Pinpoint the cell where the given text exists, returning its (x, y) midpoint coordinate. 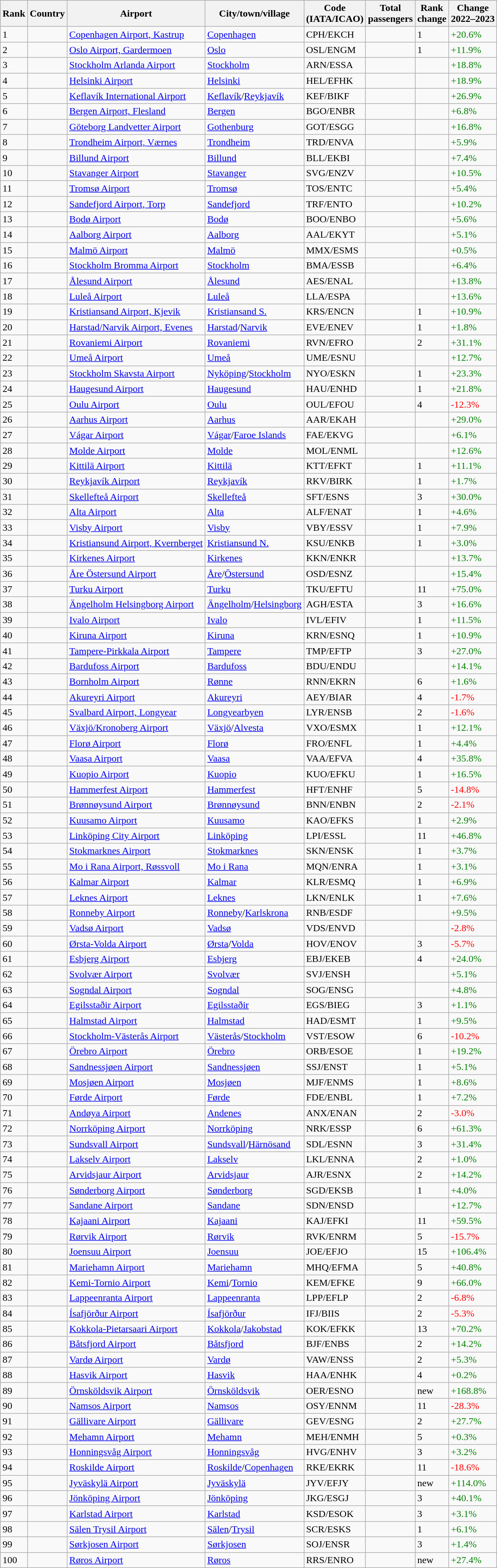
+11.5% (473, 620)
Oulu (254, 404)
LLA/ESPA (335, 296)
City/town/village (254, 14)
+1.6% (473, 681)
Ísafjörður Airport (136, 1313)
-5.3% (473, 1313)
OSD/ESNZ (335, 574)
95 (14, 1483)
FRO/ENFL (335, 743)
Göteborg Landvetter Airport (136, 127)
Stockholm-Västerås Airport (136, 1036)
Stockholm Bromma Airport (136, 266)
26 (14, 419)
BGO/ENBR (335, 111)
99 (14, 1545)
Kuusamo (254, 820)
SDL/ESNN (335, 1144)
32 (14, 512)
Hasvik (254, 1375)
SFT/ESNS (335, 497)
Sandane (254, 1206)
Bardufoss Airport (136, 666)
Aalborg Airport (136, 235)
Sandefjord (254, 204)
Haugesund (254, 389)
Mo i Rana (254, 866)
+0.3% (473, 1437)
78 (14, 1221)
Svalbard Airport, Longyear (136, 713)
+4.4% (473, 743)
+114.0% (473, 1483)
IVL/EFIV (335, 620)
12 (14, 204)
51 (14, 805)
87 (14, 1360)
+23.3% (473, 373)
Skellefteå Airport (136, 497)
UME/ESNU (335, 358)
+106.4% (473, 1252)
RKE/EKRK (335, 1468)
HAD/ESMT (335, 1021)
44 (14, 697)
+75.0% (473, 589)
VAW/ENSS (335, 1360)
RNN/EKRN (335, 681)
Jyväskylä (254, 1483)
-6.8% (473, 1298)
MMX/ESMS (335, 250)
MOL/ENML (335, 451)
Lappeenranta Airport (136, 1298)
KSD/ESOK (335, 1514)
KRS/ENCN (335, 312)
KAJ/EFKI (335, 1221)
-28.3% (473, 1406)
KEM/EFKE (335, 1283)
SVJ/ENSH (335, 974)
60 (14, 944)
Reykjavík Airport (136, 481)
33 (14, 528)
+13.7% (473, 558)
RVK/ENRM (335, 1236)
+40.8% (473, 1267)
28 (14, 451)
Hammerfest Airport (136, 789)
19 (14, 312)
+3.0% (473, 543)
BDU/ENDU (335, 666)
71 (14, 1113)
18 (14, 296)
LKL/ENNA (335, 1159)
Trondheim (254, 142)
82 (14, 1283)
Mosjøen Airport (136, 1082)
Tromsø (254, 188)
+35.8% (473, 759)
Hammerfest (254, 789)
Bodø (254, 219)
Andenes (254, 1113)
79 (14, 1236)
65 (14, 1021)
62 (14, 974)
Kalmar Airport (136, 882)
-14.8% (473, 789)
VBY/ESSV (335, 528)
Kristiansund Airport, Kvernberget (136, 543)
66 (14, 1036)
Turku (254, 589)
23 (14, 373)
HOV/ENOV (335, 944)
41 (14, 651)
KAO/EFKS (335, 820)
VAA/EFVA (335, 759)
96 (14, 1498)
-10.2% (473, 1036)
76 (14, 1190)
10 (14, 173)
Sandnessjøen Airport (136, 1067)
Växjö/Alvesta (254, 728)
Helsinki (254, 81)
Jönköping (254, 1498)
Joensuu Airport (136, 1252)
Vardø (254, 1360)
+2.9% (473, 820)
ALF/ENAT (335, 512)
Skellefteå (254, 497)
24 (14, 389)
Tampere (254, 651)
Sälen/Trysil (254, 1529)
Kuopio Airport (136, 774)
JOE/EFJO (335, 1252)
+5.3% (473, 1360)
-1.6% (473, 713)
Luleå Airport (136, 296)
Kuusamo Airport (136, 820)
Kristiansand S. (254, 312)
+31.4% (473, 1144)
SCR/ESKS (335, 1529)
+14.1% (473, 666)
Kuopio (254, 774)
+21.8% (473, 389)
Bardufoss (254, 666)
Molde (254, 451)
-1.7% (473, 697)
+1.7% (473, 481)
+20.6% (473, 34)
+61.3% (473, 1128)
70 (14, 1098)
LYR/ENSB (335, 713)
59 (14, 928)
Code(IATA/ICAO) (335, 14)
Haugesund Airport (136, 389)
Nyköping/Stockholm (254, 373)
Rankchange (432, 14)
TRD/ENVA (335, 142)
+19.2% (473, 1051)
GOT/ESGG (335, 127)
Ørsta/Volda (254, 944)
+168.8% (473, 1390)
+27.0% (473, 651)
Stokmarknes (254, 851)
37 (14, 589)
Førde Airport (136, 1098)
Sørkjosen Airport (136, 1545)
Roskilde Airport (136, 1468)
Rovaniemi (254, 343)
Andøya Airport (136, 1113)
BMA/ESSB (335, 266)
Stockholm Arlanda Airport (136, 65)
Luleå (254, 296)
+12.1% (473, 728)
Bergen Airport, Flesland (136, 111)
Esbjerg (254, 959)
98 (14, 1529)
Arvidsjaur Airport (136, 1174)
90 (14, 1406)
RVN/EFRO (335, 343)
Stokmarknes Airport (136, 851)
Joensuu (254, 1252)
49 (14, 774)
88 (14, 1375)
EVE/ENEV (335, 327)
54 (14, 851)
21 (14, 343)
68 (14, 1067)
63 (14, 990)
14 (14, 235)
Tromsø Airport (136, 188)
-18.6% (473, 1468)
+59.5% (473, 1221)
JYV/EFJY (335, 1483)
HVG/ENHV (335, 1452)
SOG/ENSG (335, 990)
Aarhus Airport (136, 419)
Örnsköldsvik Airport (136, 1390)
Rovaniemi Airport (136, 343)
Åre Östersund Airport (136, 574)
KKN/ENKR (335, 558)
Örnsköldsvik (254, 1390)
Florø (254, 743)
+16.8% (473, 127)
LPI/ESSL (335, 836)
Malmö Airport (136, 250)
+40.1% (473, 1498)
+16.5% (473, 774)
VDS/ENVD (335, 928)
Egilsstaðir Airport (136, 1005)
Gällivare (254, 1421)
Vaasa (254, 759)
KOK/EFKK (335, 1329)
HAU/ENHD (335, 389)
Kirkenes (254, 558)
TMP/EFTP (335, 651)
Ronneby/Karlskrona (254, 913)
80 (14, 1252)
Ivalo (254, 620)
Turku Airport (136, 589)
Hasvik Airport (136, 1375)
Oslo (254, 50)
KUO/EFKU (335, 774)
HAA/ENHK (335, 1375)
Brønnøysund Airport (136, 805)
+7.6% (473, 897)
Mehamn (254, 1437)
Egilsstaðir (254, 1005)
VST/ESOW (335, 1036)
Alta (254, 512)
Mehamn Airport (136, 1437)
Tampere-Pirkkala Airport (136, 651)
+12.6% (473, 451)
EGS/BIEG (335, 1005)
Svolvær Airport (136, 974)
48 (14, 759)
MHQ/EFMA (335, 1267)
Visby (254, 528)
Sandefjord Airport, Torp (136, 204)
Florø Airport (136, 743)
Harstad/Narvik (254, 327)
Billund (254, 157)
Växjö/Kronoberg Airport (136, 728)
27 (14, 435)
+10.5% (473, 173)
Ålesund (254, 281)
+46.8% (473, 836)
GEV/ESNG (335, 1421)
RRS/ENRO (335, 1560)
+7.9% (473, 528)
Kokkola/Jakobstad (254, 1329)
Stavanger Airport (136, 173)
KSU/ENKB (335, 543)
81 (14, 1267)
+13.8% (473, 281)
MJF/ENMS (335, 1082)
Kristiansund N. (254, 543)
Sogndal (254, 990)
Aarhus (254, 419)
Mosjøen (254, 1082)
AJR/ESNX (335, 1174)
Sandnessjøen (254, 1067)
Change2022–2023 (473, 14)
45 (14, 713)
Totalpassengers (390, 14)
58 (14, 913)
Kalmar (254, 882)
Ivalo Airport (136, 620)
Røros Airport (136, 1560)
AES/ENAL (335, 281)
SSJ/ENST (335, 1067)
Örebro Airport (136, 1051)
Kajaani Airport (136, 1221)
OSY/ENNM (335, 1406)
Gällivare Airport (136, 1421)
SDN/ENSD (335, 1206)
Linköping City Airport (136, 836)
Rørvik Airport (136, 1236)
Copenhagen Airport, Kastrup (136, 34)
+4.0% (473, 1190)
Halmstad (254, 1021)
RKV/BIRK (335, 481)
Vaasa Airport (136, 759)
53 (14, 836)
KLR/ESMQ (335, 882)
Billund Airport (136, 157)
Copenhagen (254, 34)
+7.4% (473, 157)
BOO/ENBO (335, 219)
ANX/ENAN (335, 1113)
AAL/EKYT (335, 235)
LKN/ENLK (335, 897)
KTT/EFKT (335, 466)
+1.0% (473, 1159)
-2.1% (473, 805)
52 (14, 820)
Norrköping (254, 1128)
43 (14, 681)
100 (14, 1560)
+8.6% (473, 1082)
42 (14, 666)
+5.9% (473, 142)
Honningsvåg Airport (136, 1452)
35 (14, 558)
ORB/ESOE (335, 1051)
Harstad/Narvik Airport, Evenes (136, 327)
HFT/ENHF (335, 789)
91 (14, 1421)
+1.8% (473, 327)
Sundsvall/Härnösand (254, 1144)
Roskilde/Copenhagen (254, 1468)
36 (14, 574)
+26.9% (473, 96)
69 (14, 1082)
39 (14, 620)
Bornholm Airport (136, 681)
Kittilä Airport (136, 466)
+15.4% (473, 574)
OUL/EFOU (335, 404)
84 (14, 1313)
Sønderborg Airport (136, 1190)
Akureyri (254, 697)
72 (14, 1128)
EBJ/EKEB (335, 959)
+24.0% (473, 959)
Kittilä (254, 466)
Keflavík/Reykjavík (254, 96)
47 (14, 743)
AGH/ESTA (335, 604)
Sønderborg (254, 1190)
Jönköping Airport (136, 1498)
Ronneby Airport (136, 913)
SVG/ENZV (335, 173)
46 (14, 728)
Ängelholm Helsingborg Airport (136, 604)
-12.3% (473, 404)
97 (14, 1514)
Ísafjörður (254, 1313)
50 (14, 789)
KRN/ESNQ (335, 635)
Båtsfjord Airport (136, 1344)
61 (14, 959)
HEL/EFHK (335, 81)
+13.6% (473, 296)
IFJ/BIIS (335, 1313)
MEH/ENMH (335, 1437)
Kirkenes Airport (136, 558)
OER/ESNO (335, 1390)
92 (14, 1437)
Vágar/Faroe Islands (254, 435)
+30.0% (473, 497)
+66.0% (473, 1283)
Sundsvall Airport (136, 1144)
SKN/ENSK (335, 851)
Kajaani (254, 1221)
+4.6% (473, 512)
Rank (14, 14)
Bodø Airport (136, 219)
Leknes Airport (136, 897)
Airport (136, 14)
Røros (254, 1560)
Lappeenranta (254, 1298)
Vadsø Airport (136, 928)
Bergen (254, 111)
Leknes (254, 897)
55 (14, 866)
34 (14, 543)
Trondheim Airport, Værnes (136, 142)
Helsinki Airport (136, 81)
67 (14, 1051)
Reykjavík (254, 481)
31 (14, 497)
+0.2% (473, 1375)
ARN/ESSA (335, 65)
+6.9% (473, 882)
Sogndal Airport (136, 990)
Svolvær (254, 974)
Oulu Airport (136, 404)
38 (14, 604)
FDE/ENBL (335, 1098)
AEY/BIAR (335, 697)
8 (14, 142)
Mariehamn Airport (136, 1267)
Namsos (254, 1406)
Keflavík International Airport (136, 96)
BNN/ENBN (335, 805)
+18.8% (473, 65)
Sälen Trysil Airport (136, 1529)
+16.6% (473, 604)
Mo i Rana Airport, Røssvoll (136, 866)
Linköping (254, 836)
JKG/ESGJ (335, 1498)
Oslo Airport, Gardermoen (136, 50)
+6.8% (473, 111)
+1.4% (473, 1545)
Umeå (254, 358)
85 (14, 1329)
Honningsvåg (254, 1452)
17 (14, 281)
FAE/EKVG (335, 435)
+5.4% (473, 188)
83 (14, 1298)
Namsos Airport (136, 1406)
16 (14, 266)
Ørsta-Volda Airport (136, 944)
75 (14, 1174)
-5.7% (473, 944)
Åre/Östersund (254, 574)
Malmö (254, 250)
NRK/ESSP (335, 1128)
Sandane Airport (136, 1206)
+3.2% (473, 1452)
+11.9% (473, 50)
Kristiansand Airport, Kjevik (136, 312)
30 (14, 481)
CPH/EKCH (335, 34)
-3.0% (473, 1113)
Lakselv (254, 1159)
Båtsfjord (254, 1344)
Mariehamn (254, 1267)
Rønne (254, 681)
+18.9% (473, 81)
7 (14, 127)
Jyväskylä Airport (136, 1483)
+27.4% (473, 1560)
Visby Airport (136, 528)
Rørvik (254, 1236)
57 (14, 897)
56 (14, 882)
+70.2% (473, 1329)
Akureyri Airport (136, 697)
Ålesund Airport (136, 281)
+10.2% (473, 204)
Kemi-Tornio Airport (136, 1283)
OSL/ENGM (335, 50)
+5.6% (473, 219)
86 (14, 1344)
Kemi/Tornio (254, 1283)
Norrköping Airport (136, 1128)
MQN/ENRA (335, 866)
BLL/EKBI (335, 157)
Vágar Airport (136, 435)
74 (14, 1159)
AAR/EKAH (335, 419)
+27.7% (473, 1421)
Stavanger (254, 173)
Karlstad (254, 1514)
+29.0% (473, 419)
+4.8% (473, 990)
+7.2% (473, 1098)
+1.1% (473, 1005)
Førde (254, 1098)
NYO/ESKN (335, 373)
Ängelholm/Helsingborg (254, 604)
SOJ/ENSR (335, 1545)
Kokkola-Pietarsaari Airport (136, 1329)
40 (14, 635)
Aalborg (254, 235)
Longyearbyen (254, 713)
Alta Airport (136, 512)
RNB/ESDF (335, 913)
Vadsø (254, 928)
Umeå Airport (136, 358)
VXO/ESMX (335, 728)
-2.8% (473, 928)
+3.7% (473, 851)
+11.1% (473, 466)
Halmstad Airport (136, 1021)
73 (14, 1144)
Gothenburg (254, 127)
+6.4% (473, 266)
BJF/ENBS (335, 1344)
89 (14, 1390)
94 (14, 1468)
Country (47, 14)
Vardø Airport (136, 1360)
77 (14, 1206)
TRF/ENTO (335, 204)
93 (14, 1452)
64 (14, 1005)
20 (14, 327)
25 (14, 404)
Örebro (254, 1051)
Esbjerg Airport (136, 959)
Brønnøysund (254, 805)
Lakselv Airport (136, 1159)
22 (14, 358)
Västerås/Stockholm (254, 1036)
+0.5% (473, 250)
29 (14, 466)
LPP/EFLP (335, 1298)
Stockholm Skavsta Airport (136, 373)
Arvidsjaur (254, 1174)
Kiruna Airport (136, 635)
TKU/EFTU (335, 589)
Molde Airport (136, 451)
Sørkjosen (254, 1545)
Kiruna (254, 635)
-15.7% (473, 1236)
SGD/EKSB (335, 1190)
TOS/ENTC (335, 188)
KEF/BIKF (335, 96)
+31.1% (473, 343)
Karlstad Airport (136, 1514)
